Detect which cell encompasses the target text, then output its [X, Y] center coordinate. 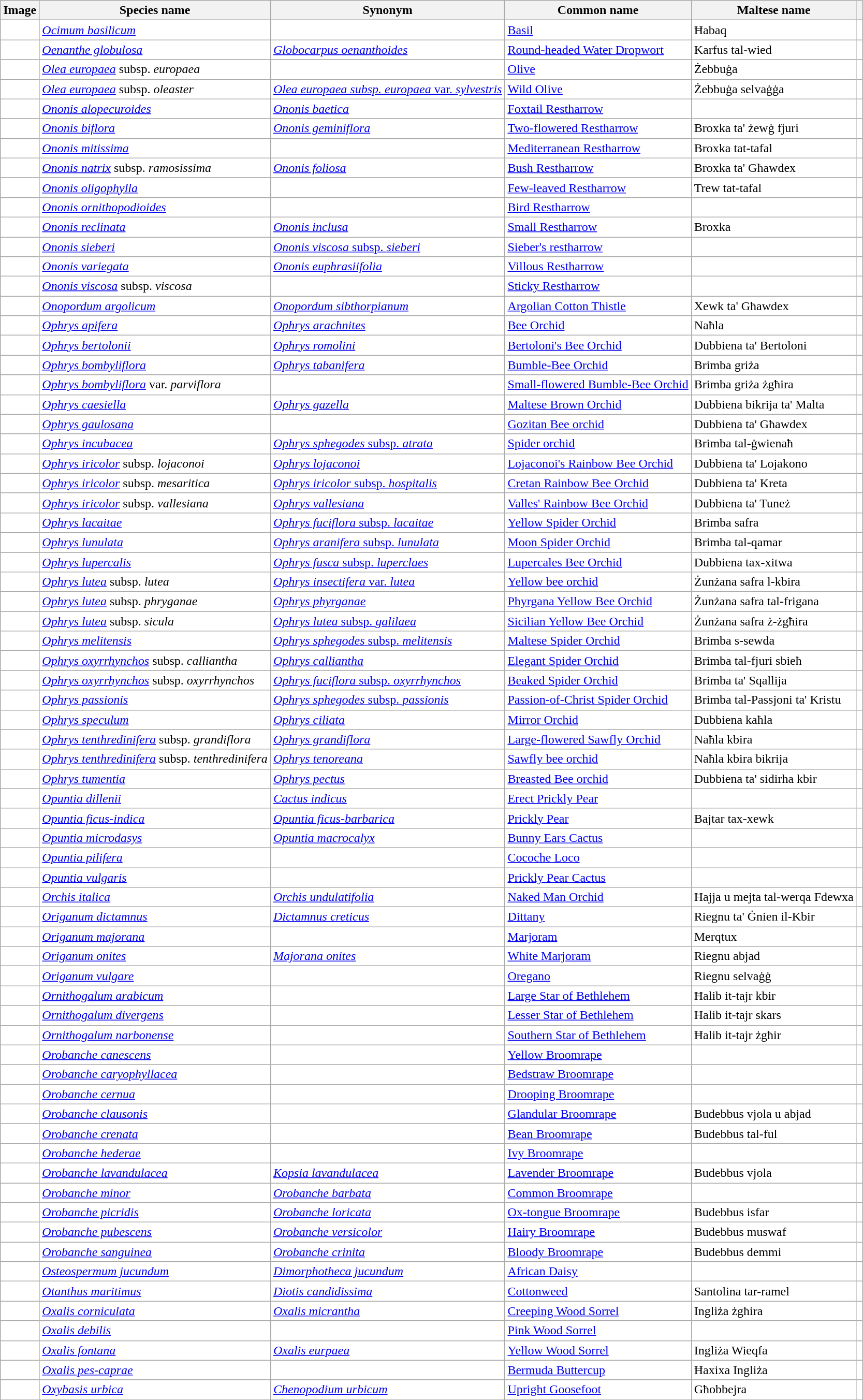
Oregano [598, 976]
Ononis oligophylla [155, 187]
Dubbiena ta' Lojakono [773, 463]
Naħla [773, 326]
Ophrys fusca subsp. luperclaes [387, 562]
Ophrys oxyrrhynchos subsp. oxyrrhynchos [155, 680]
Orobanche crinita [387, 1252]
Ox-tongue Broomrape [598, 1213]
Yellow Broomrape [598, 1055]
Marjoram [598, 937]
Riegnu selvaġġ [773, 976]
Broxka tat-tafal [773, 148]
Naħla kbira bikrija [773, 759]
Ophrys romolini [387, 345]
Bedstraw Broomrape [598, 1074]
Ononis sieberi [155, 247]
Orobanche caryophyllacea [155, 1074]
Lupercales Bee Orchid [598, 562]
Yellow Spider Orchid [598, 522]
Opuntia microdasys [155, 838]
Common Broomrape [598, 1192]
Chenopodium urbicum [387, 1390]
Ophrys lojaconoi [387, 463]
Oxalis eurpaea [387, 1350]
Oenanthe globulosa [155, 50]
Dubbiena bikrija ta' Malta [773, 404]
Orobanche pubescens [155, 1232]
Sicilian Yellow Bee Orchid [598, 621]
Żunżana safra tal-frigana [773, 602]
Ophrys bertolonii [155, 345]
Ħalib it-tajr kbir [773, 996]
Budebbus tal-ful [773, 1133]
Ophrys passionis [155, 700]
Ononis geminiflora [387, 128]
Ophrys lupercalis [155, 562]
Olive [598, 69]
Ophrys gaulosana [155, 424]
Brimba tal-qamar [773, 542]
Breasted Bee orchid [598, 779]
White Marjoram [598, 956]
Ophrys fuciflora subsp. lacaitae [387, 522]
Brimba ta' Sqallija [773, 680]
Dubbiena ta' Tuneż [773, 503]
Orchis undulatifolia [387, 897]
Naked Man Orchid [598, 897]
Bee Orchid [598, 326]
Ħabaq [773, 30]
Yellow bee orchid [598, 582]
African Daisy [598, 1272]
Sawfly bee orchid [598, 759]
Ophrys pectus [387, 779]
Villous Restharrow [598, 267]
Orobanche loricata [387, 1213]
Ingliża Wieqfa [773, 1350]
Dittany [598, 917]
Ophrys apifera [155, 326]
Sieber's restharrow [598, 247]
Large Star of Bethlehem [598, 996]
Onopordum sibthorpianum [387, 306]
Ophrys lacaitae [155, 522]
Opuntia ficus-indica [155, 818]
Trew tat-tafal [773, 187]
Santolina tar-ramel [773, 1291]
Globocarpus oenanthoides [387, 50]
Ophrys lutea subsp. sicula [155, 621]
Dubbiena ta' sidirha kbir [773, 779]
Creeping Wood Sorrel [598, 1311]
Merqtux [773, 937]
Ophrys lutea subsp. galilaea [387, 621]
Orobanche crenata [155, 1133]
Brimba tal-Passjoni ta' Kristu [773, 700]
Ononis viscosa subsp. viscosa [155, 286]
Opuntia vulgaris [155, 878]
Species name [155, 10]
Ophrys lunulata [155, 542]
Ononis biflora [155, 128]
Ophrys lutea subsp. phryganae [155, 602]
Ophrys sphegodes subsp. melitensis [387, 641]
Wild Olive [598, 89]
Hairy Broomrape [598, 1232]
Kopsia lavandulacea [387, 1173]
Oxalis corniculata [155, 1311]
Osteospermum jucundum [155, 1272]
Opuntia macrocalyx [387, 838]
Mirror Orchid [598, 720]
Ornithogalum narbonense [155, 1035]
Argolian Cotton Thistle [598, 306]
Orobanche lavandulacea [155, 1173]
Passion-of-Christ Spider Orchid [598, 700]
Few-leaved Restharrow [598, 187]
Yellow Wood Sorrel [598, 1350]
Orobanche picridis [155, 1213]
Lavender Broomrape [598, 1173]
Opuntia dillenii [155, 798]
Broxka ta' żewġ fjuri [773, 128]
Valles' Rainbow Bee Orchid [598, 503]
Ononis alopecuroides [155, 109]
Budebbus vjola u abjad [773, 1114]
Orobanche barbata [387, 1192]
Ononis natrix subsp. ramosissima [155, 168]
Maltese name [773, 10]
Ophrys arachnites [387, 326]
Sticky Restharrow [598, 286]
Large-flowered Sawfly Orchid [598, 739]
Ononis variegata [155, 267]
Dubbiena ta' Bertoloni [773, 345]
Maltese Brown Orchid [598, 404]
Ophrys iricolor subsp. vallesiana [155, 503]
Phyrgana Yellow Bee Orchid [598, 602]
Upright Goosefoot [598, 1390]
Ophrys bombyliflora [155, 365]
Orobanche hederae [155, 1153]
Ophrys caesiella [155, 404]
Foxtail Restharrow [598, 109]
Żebbuġa selvaġġa [773, 89]
Moon Spider Orchid [598, 542]
Oxybasis urbica [155, 1390]
Ocimum basilicum [155, 30]
Ingliża żgħira [773, 1311]
Opuntia pilifera [155, 857]
Cottonweed [598, 1291]
Ophrys grandiflora [387, 739]
Orobanche cernua [155, 1094]
Orchis italica [155, 897]
Ophrys bombyliflora var. parviflora [155, 385]
Ophrys lutea subsp. lutea [155, 582]
Broxka [773, 227]
Bermuda Buttercup [598, 1370]
Ophrys tabanifera [387, 365]
Origanum vulgare [155, 976]
Prickly Pear [598, 818]
Brimba griża żgħira [773, 385]
Ophrys incubacea [155, 444]
Olea europaea subsp. oleaster [155, 89]
Olea europaea subsp. europaea var. sylvestris [387, 89]
Ophrys fuciflora subsp. oxyrrhynchos [387, 680]
Glandular Broomrape [598, 1114]
Two-flowered Restharrow [598, 128]
Riegnu ta' Ġnien il-Kbir [773, 917]
Bean Broomrape [598, 1133]
Broxka ta' Għawdex [773, 168]
Għobbejra [773, 1390]
Dubbiena ta' Kreta [773, 483]
Basil [598, 30]
Budebbus demmi [773, 1252]
Origanum majorana [155, 937]
Ononis viscosa subsp. sieberi [387, 247]
Erect Prickly Pear [598, 798]
Ophrys tumentia [155, 779]
Southern Star of Bethlehem [598, 1035]
Bumble-Bee Orchid [598, 365]
Ivy Broomrape [598, 1153]
Żunżana safra ż-żgħira [773, 621]
Beaked Spider Orchid [598, 680]
Small-flowered Bumble-Bee Orchid [598, 385]
Ononis baetica [387, 109]
Synonym [387, 10]
Origanum dictamnus [155, 917]
Ophrys tenoreana [387, 759]
Dubbiena ta' Għawdex [773, 424]
Ophrys sphegodes subsp. passionis [387, 700]
Ophrys vallesiana [387, 503]
Budebbus isfar [773, 1213]
Ononis ornithopodioides [155, 207]
Orobanche canescens [155, 1055]
Żunżana safra l-kbira [773, 582]
Dubbiena tax-xitwa [773, 562]
Cretan Rainbow Bee Orchid [598, 483]
Image [20, 10]
Ophrys oxyrrhynchos subsp. calliantha [155, 661]
Ornithogalum divergens [155, 1015]
Ophrys insectifera var. lutea [387, 582]
Bunny Ears Cactus [598, 838]
Ononis foliosa [387, 168]
Maltese Spider Orchid [598, 641]
Lojaconoi's Rainbow Bee Orchid [598, 463]
Riegnu abjad [773, 956]
Ophrys iricolor subsp. mesaritica [155, 483]
Budebbus vjola [773, 1173]
Dubbiena kaħla [773, 720]
Ophrys calliantha [387, 661]
Ħaxixa Ingliża [773, 1370]
Cocoche Loco [598, 857]
Brimba tal-fjuri sbieħ [773, 661]
Opuntia ficus-barbarica [387, 818]
Oxalis fontana [155, 1350]
Bloody Broomrape [598, 1252]
Ononis euphrasiifolia [387, 267]
Brimba tal-ġwienaħ [773, 444]
Ononis inclusa [387, 227]
Origanum onites [155, 956]
Budebbus muswaf [773, 1232]
Ophrys tenthredinifera subsp. grandiflora [155, 739]
Ophrys melitensis [155, 641]
Ophrys iricolor subsp. lojaconoi [155, 463]
Orobanche sanguinea [155, 1252]
Brimba safra [773, 522]
Ophrys phyrganae [387, 602]
Ħalib it-tajr skars [773, 1015]
Xewk ta' Għawdex [773, 306]
Dictamnus creticus [387, 917]
Drooping Broomrape [598, 1094]
Ornithogalum arabicum [155, 996]
Majorana onites [387, 956]
Orobanche minor [155, 1192]
Ononis reclinata [155, 227]
Gozitan Bee orchid [598, 424]
Oxalis pes-caprae [155, 1370]
Ophrys ciliata [387, 720]
Ħajja u mejta tal-werqa Fdewxa [773, 897]
Olea europaea subsp. europaea [155, 69]
Bird Restharrow [598, 207]
Brimba griża [773, 365]
Ophrys speculum [155, 720]
Brimba s-sewda [773, 641]
Elegant Spider Orchid [598, 661]
Common name [598, 10]
Ophrys tenthredinifera subsp. tenthredinifera [155, 759]
Żebbuġa [773, 69]
Ononis mitissima [155, 148]
Dimorphotheca jucundum [387, 1272]
Oxalis debilis [155, 1331]
Diotis candidissima [387, 1291]
Oxalis micrantha [387, 1311]
Otanthus maritimus [155, 1291]
Karfus tal-wied [773, 50]
Bertoloni's Bee Orchid [598, 345]
Prickly Pear Cactus [598, 878]
Bajtar tax-xewk [773, 818]
Orobanche clausonis [155, 1114]
Cactus indicus [387, 798]
Orobanche versicolor [387, 1232]
Ħalib it-tajr żgħir [773, 1035]
Naħla kbira [773, 739]
Onopordum argolicum [155, 306]
Mediterranean Restharrow [598, 148]
Round-headed Water Dropwort [598, 50]
Ophrys gazella [387, 404]
Bush Restharrow [598, 168]
Small Restharrow [598, 227]
Ophrys sphegodes subsp. atrata [387, 444]
Ophrys iricolor subsp. hospitalis [387, 483]
Spider orchid [598, 444]
Pink Wood Sorrel [598, 1331]
Ophrys aranifera subsp. lunulata [387, 542]
Lesser Star of Bethlehem [598, 1015]
